Output the [X, Y] coordinate of the center of the cell containing the given text.  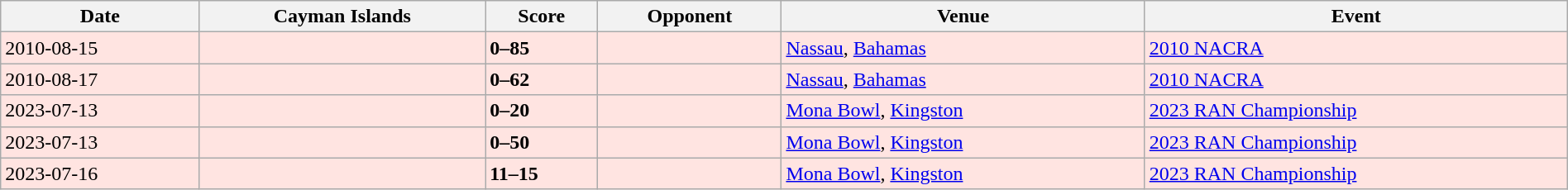
0–20 [542, 111]
Event [1356, 17]
Score [542, 17]
2023-07-16 [100, 173]
0–62 [542, 79]
Date [100, 17]
Cayman Islands [342, 17]
2010-08-17 [100, 79]
11–15 [542, 173]
0–85 [542, 48]
0–50 [542, 142]
Opponent [690, 17]
2010-08-15 [100, 48]
Venue [963, 17]
